Identify which cell holds the provided text, then report its [x, y] central coordinate. 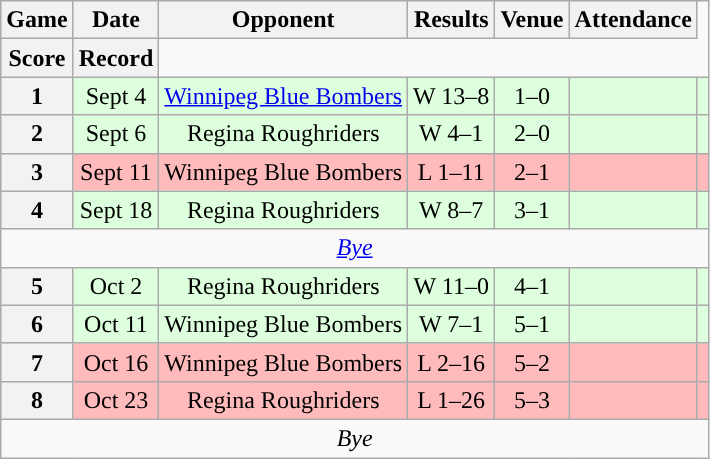
6 [37, 324]
4 [37, 210]
L 1–26 [452, 400]
2–0 [532, 134]
Sept 4 [116, 96]
5–2 [532, 362]
5 [37, 286]
Record [116, 58]
Oct 2 [116, 286]
Score [37, 58]
W 11–0 [452, 286]
Sept 6 [116, 134]
1–0 [532, 96]
Sept 18 [116, 210]
Attendance [633, 20]
W 8–7 [452, 210]
W 7–1 [452, 324]
Sept 11 [116, 172]
Venue [532, 20]
5–1 [532, 324]
8 [37, 400]
Date [116, 20]
L 1–11 [452, 172]
Game [37, 20]
2 [37, 134]
3 [37, 172]
3–1 [532, 210]
L 2–16 [452, 362]
7 [37, 362]
1 [37, 96]
5–3 [532, 400]
W 4–1 [452, 134]
4–1 [532, 286]
Oct 16 [116, 362]
Oct 23 [116, 400]
Opponent [284, 20]
Oct 11 [116, 324]
2–1 [532, 172]
W 13–8 [452, 96]
Results [452, 20]
